Pinpoint the cell where the given text exists, returning its [X, Y] midpoint coordinate. 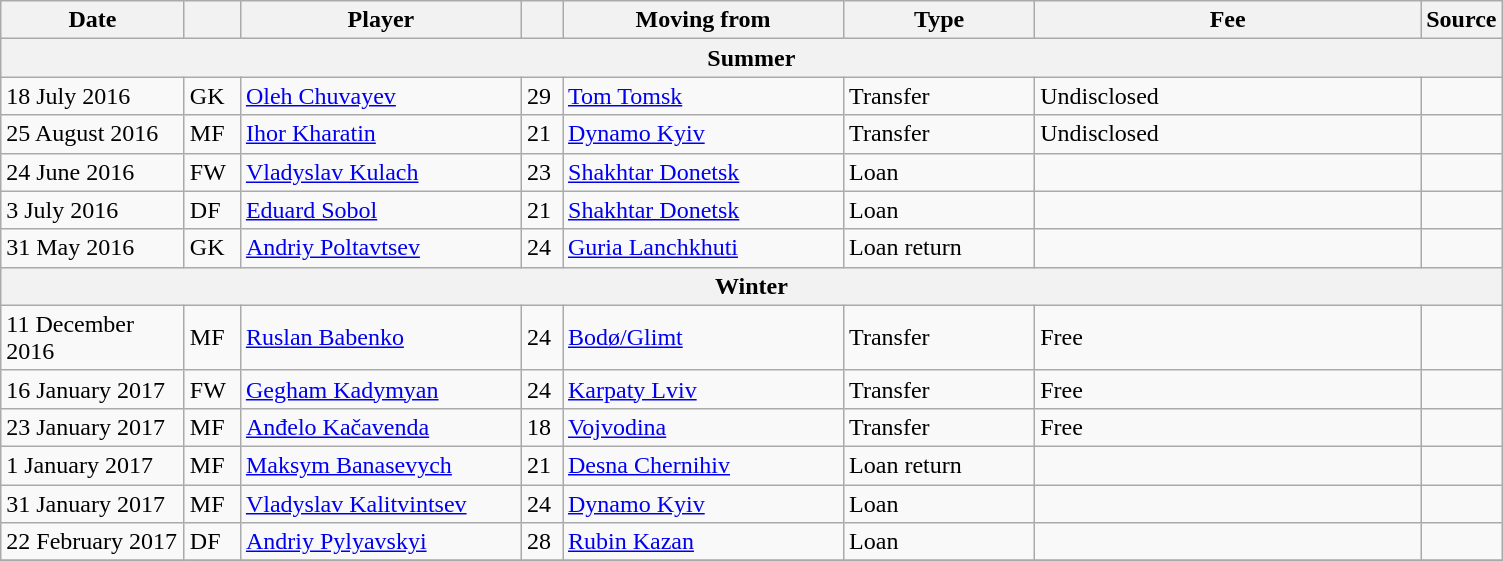
Eduard Sobol [380, 210]
Andriy Pylyavskyi [380, 542]
Desna Chernihiv [702, 465]
Gegham Kadymyan [380, 389]
Vojvodina [702, 427]
Moving from [702, 20]
16 January 2017 [93, 389]
11 December 2016 [93, 338]
Andriy Poltavtsev [380, 248]
28 [542, 542]
Player [380, 20]
23 January 2017 [93, 427]
Vladyslav Kalitvintsev [380, 503]
Anđelo Kačavenda [380, 427]
Bodø/Glimt [702, 338]
Date [93, 20]
31 January 2017 [93, 503]
Vladyslav Kulach [380, 172]
25 August 2016 [93, 134]
Source [1462, 20]
Winter [752, 286]
23 [542, 172]
1 January 2017 [93, 465]
Ihor Kharatin [380, 134]
Ruslan Babenko [380, 338]
Karpaty Lviv [702, 389]
18 [542, 427]
Guria Lanchkhuti [702, 248]
Type [940, 20]
Oleh Chuvayev [380, 96]
Fee [1228, 20]
Tom Tomsk [702, 96]
Maksym Banasevych [380, 465]
Rubin Kazan [702, 542]
24 June 2016 [93, 172]
31 May 2016 [93, 248]
22 February 2017 [93, 542]
18 July 2016 [93, 96]
29 [542, 96]
Summer [752, 58]
3 July 2016 [93, 210]
